Extract the (X, Y) coordinate from the center of the cell holding the provided text.  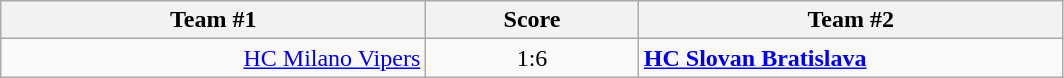
1:6 (532, 58)
HC Slovan Bratislava (850, 58)
HC Milano Vipers (214, 58)
Score (532, 20)
Team #1 (214, 20)
Team #2 (850, 20)
